Capture the cell that displays the provided text and extract its [x, y] central coordinate. 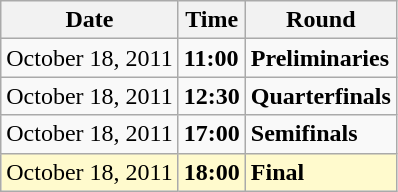
Preliminaries [320, 58]
17:00 [212, 134]
Semifinals [320, 134]
Final [320, 172]
Round [320, 20]
12:30 [212, 96]
18:00 [212, 172]
Date [90, 20]
Quarterfinals [320, 96]
Time [212, 20]
11:00 [212, 58]
